Return the (X, Y) coordinate for the center point of the cell that contains the specified text.  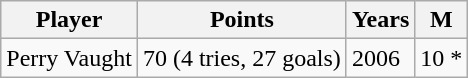
70 (4 tries, 27 goals) (242, 58)
M (442, 20)
Years (380, 20)
Perry Vaught (70, 58)
2006 (380, 58)
Points (242, 20)
Player (70, 20)
10 * (442, 58)
